Locate the cell with the specified text and output its (X, Y) center coordinate. 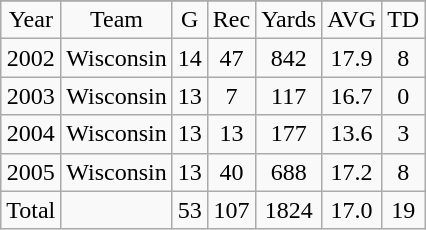
17.0 (352, 210)
Yards (289, 20)
16.7 (352, 96)
13.6 (352, 134)
3 (404, 134)
117 (289, 96)
842 (289, 58)
1824 (289, 210)
2004 (31, 134)
107 (231, 210)
Year (31, 20)
40 (231, 172)
Total (31, 210)
2003 (31, 96)
19 (404, 210)
2002 (31, 58)
14 (190, 58)
177 (289, 134)
688 (289, 172)
2005 (31, 172)
Team (116, 20)
0 (404, 96)
TD (404, 20)
G (190, 20)
47 (231, 58)
7 (231, 96)
Rec (231, 20)
AVG (352, 20)
17.2 (352, 172)
53 (190, 210)
17.9 (352, 58)
